Output the [X, Y] coordinate of the center of the cell containing the given text.  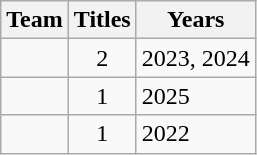
2025 [196, 96]
Titles [102, 20]
2 [102, 58]
Team [35, 20]
Years [196, 20]
2022 [196, 134]
2023, 2024 [196, 58]
